Pinpoint the cell where the given text exists, returning its (X, Y) midpoint coordinate. 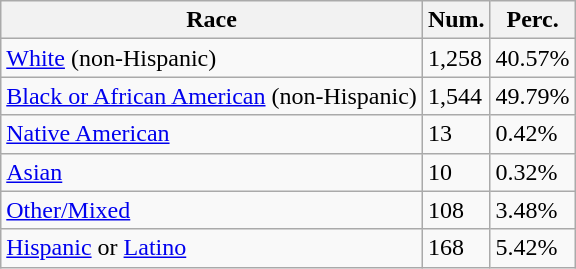
40.57% (532, 58)
1,544 (456, 96)
0.42% (532, 134)
10 (456, 172)
3.48% (532, 210)
Black or African American (non-Hispanic) (212, 96)
Asian (212, 172)
Race (212, 20)
13 (456, 134)
5.42% (532, 248)
White (non-Hispanic) (212, 58)
Other/Mixed (212, 210)
Native American (212, 134)
Perc. (532, 20)
Num. (456, 20)
108 (456, 210)
1,258 (456, 58)
0.32% (532, 172)
Hispanic or Latino (212, 248)
168 (456, 248)
49.79% (532, 96)
